Detect which cell encompasses the target text, then output its (x, y) center coordinate. 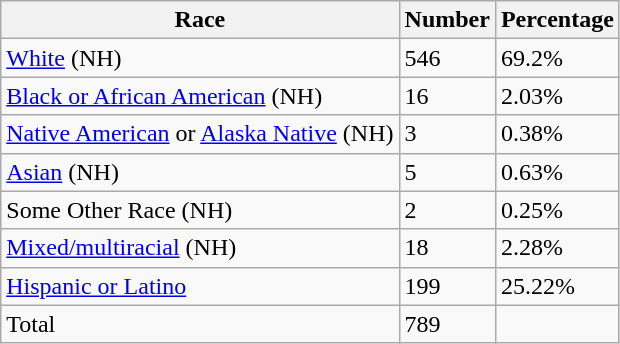
3 (447, 134)
69.2% (557, 58)
25.22% (557, 286)
0.63% (557, 172)
789 (447, 324)
2 (447, 210)
Some Other Race (NH) (200, 210)
Percentage (557, 20)
Native American or Alaska Native (NH) (200, 134)
0.25% (557, 210)
199 (447, 286)
5 (447, 172)
546 (447, 58)
18 (447, 248)
Asian (NH) (200, 172)
2.28% (557, 248)
Hispanic or Latino (200, 286)
Race (200, 20)
0.38% (557, 134)
2.03% (557, 96)
16 (447, 96)
Black or African American (NH) (200, 96)
White (NH) (200, 58)
Mixed/multiracial (NH) (200, 248)
Total (200, 324)
Number (447, 20)
